Extract the [X, Y] coordinate from the center of the cell holding the provided text.  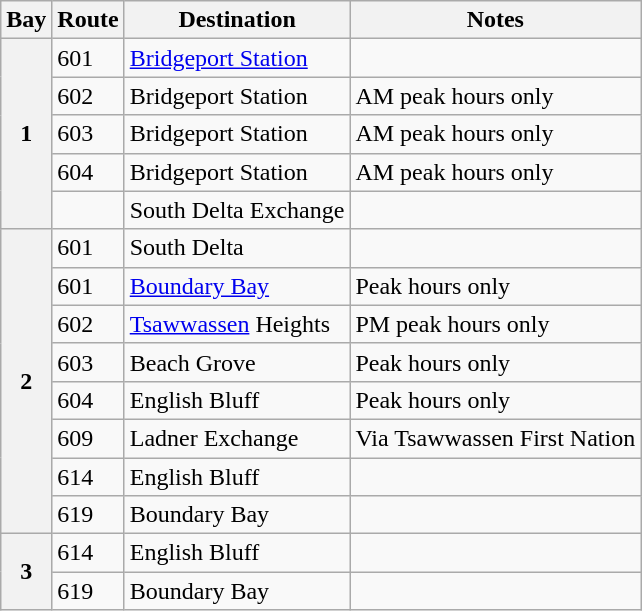
3 [26, 572]
South Delta Exchange [237, 210]
South Delta [237, 248]
Bay [26, 20]
Route [88, 20]
Ladner Exchange [237, 438]
Via Tsawwassen First Nation [496, 438]
PM peak hours only [496, 324]
Beach Grove [237, 362]
Destination [237, 20]
Tsawwassen Heights [237, 324]
2 [26, 381]
609 [88, 438]
1 [26, 134]
Notes [496, 20]
